Return the [x, y] coordinate for the center point of the cell that contains the specified text.  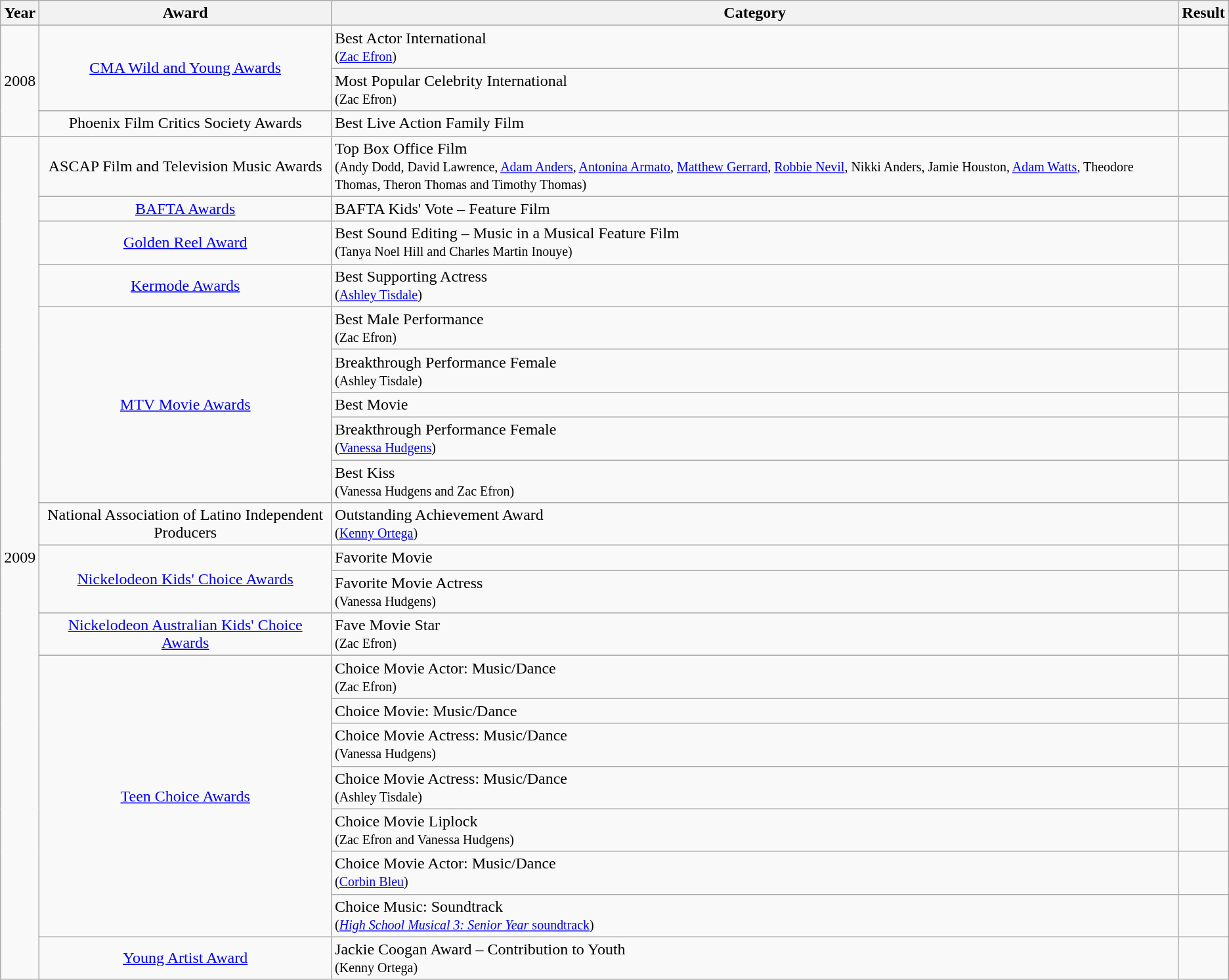
Award [185, 13]
Best Movie [755, 404]
Year [20, 13]
Result [1203, 13]
Choice Movie Actor: Music/Dance (Zac Efron) [755, 677]
Best Sound Editing – Music in a Musical Feature Film (Tanya Noel Hill and Charles Martin Inouye) [755, 243]
2009 [20, 558]
Choice Movie Actress: Music/Dance (Ashley Tisdale) [755, 788]
Best Male Performance (Zac Efron) [755, 328]
CMA Wild and Young Awards [185, 68]
Golden Reel Award [185, 243]
Category [755, 13]
Choice Movie Liplock (Zac Efron and Vanessa Hudgens) [755, 830]
Choice Music: Soundtrack(High School Musical 3: Senior Year soundtrack) [755, 915]
Kermode Awards [185, 285]
Phoenix Film Critics Society Awards [185, 123]
MTV Movie Awards [185, 404]
BAFTA Awards [185, 209]
Best Supporting Actress (Ashley Tisdale) [755, 285]
Best Kiss (Vanessa Hudgens and Zac Efron) [755, 480]
Favorite Movie [755, 558]
Fave Movie Star (Zac Efron) [755, 634]
Favorite Movie Actress (Vanessa Hudgens) [755, 592]
National Association of Latino Independent Producers [185, 524]
Most Popular Celebrity International (Zac Efron) [755, 89]
Nickelodeon Kids' Choice Awards [185, 579]
Outstanding Achievement Award(Kenny Ortega) [755, 524]
Teen Choice Awards [185, 796]
BAFTA Kids' Vote – Feature Film [755, 209]
2008 [20, 81]
Jackie Coogan Award – Contribution to Youth(Kenny Ortega) [755, 958]
Breakthrough Performance Female (Vanessa Hudgens) [755, 438]
Choice Movie: Music/Dance [755, 711]
Nickelodeon Australian Kids' Choice Awards [185, 634]
ASCAP Film and Television Music Awards [185, 166]
Best Live Action Family Film [755, 123]
Young Artist Award [185, 958]
Choice Movie Actress: Music/Dance (Vanessa Hudgens) [755, 744]
Choice Movie Actor: Music/Dance (Corbin Bleu) [755, 873]
Best Actor International (Zac Efron) [755, 47]
Breakthrough Performance Female (Ashley Tisdale) [755, 370]
